Search for the cell housing the specified text and yield its [X, Y] center coordinate. 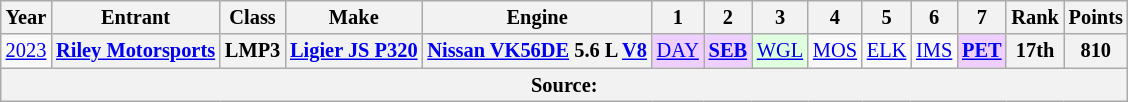
Points [1096, 17]
2023 [26, 51]
3 [780, 17]
Riley Motorsports [136, 51]
1 [678, 17]
5 [886, 17]
Make [354, 17]
17th [1034, 51]
4 [835, 17]
Nissan VK56DE 5.6 L V8 [536, 51]
DAY [678, 51]
Class [252, 17]
SEB [728, 51]
IMS [934, 51]
6 [934, 17]
Source: [564, 85]
Ligier JS P320 [354, 51]
ELK [886, 51]
Entrant [136, 17]
Engine [536, 17]
Year [26, 17]
7 [982, 17]
LMP3 [252, 51]
PET [982, 51]
Rank [1034, 17]
810 [1096, 51]
2 [728, 17]
WGL [780, 51]
MOS [835, 51]
